Search for the cell housing the specified text and yield its (X, Y) center coordinate. 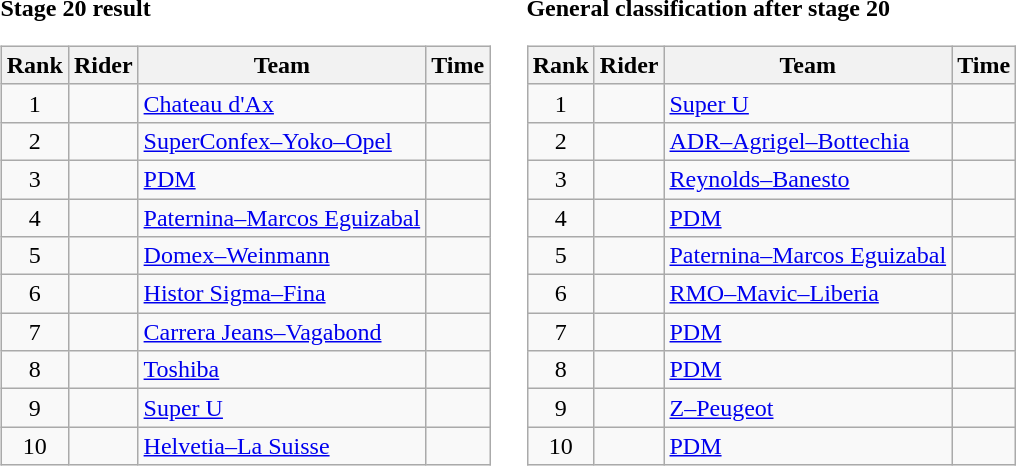
Carrera Jeans–Vagabond (282, 332)
Helvetia–La Suisse (282, 446)
Domex–Weinmann (282, 256)
Reynolds–Banesto (808, 179)
Chateau d'Ax (282, 103)
SuperConfex–Yoko–Opel (282, 141)
Z–Peugeot (808, 408)
Histor Sigma–Fina (282, 294)
RMO–Mavic–Liberia (808, 294)
Toshiba (282, 370)
ADR–Agrigel–Bottechia (808, 141)
